Pinpoint the cell where the given text exists, returning its [X, Y] midpoint coordinate. 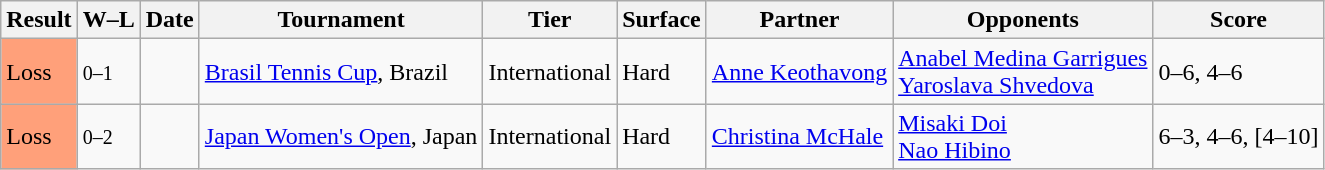
Result [39, 20]
Anne Keothavong [799, 72]
Christina McHale [799, 136]
Japan Women's Open, Japan [341, 136]
Anabel Medina Garrigues Yaroslava Shvedova [1023, 72]
6–3, 4–6, [4–10] [1238, 136]
0–2 [108, 136]
0–1 [108, 72]
Tier [550, 20]
Opponents [1023, 20]
Misaki Doi Nao Hibino [1023, 136]
Score [1238, 20]
Partner [799, 20]
W–L [108, 20]
Date [170, 20]
Tournament [341, 20]
Surface [662, 20]
Brasil Tennis Cup, Brazil [341, 72]
0–6, 4–6 [1238, 72]
